From the cell containing the given text, extract its center point as [X, Y] coordinate. 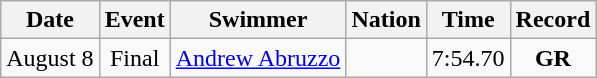
Final [134, 58]
Nation [386, 20]
Time [468, 20]
Date [50, 20]
Andrew Abruzzo [258, 58]
7:54.70 [468, 58]
August 8 [50, 58]
Swimmer [258, 20]
GR [553, 58]
Record [553, 20]
Event [134, 20]
